Find where the given text appears and provide that cell's center as (x, y) coordinate. 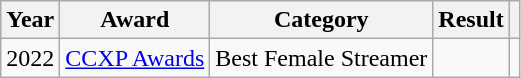
Best Female Streamer (322, 58)
Category (322, 20)
Award (135, 20)
CCXP Awards (135, 58)
Year (30, 20)
2022 (30, 58)
Result (471, 20)
